Search for the cell housing the specified text and yield its (x, y) center coordinate. 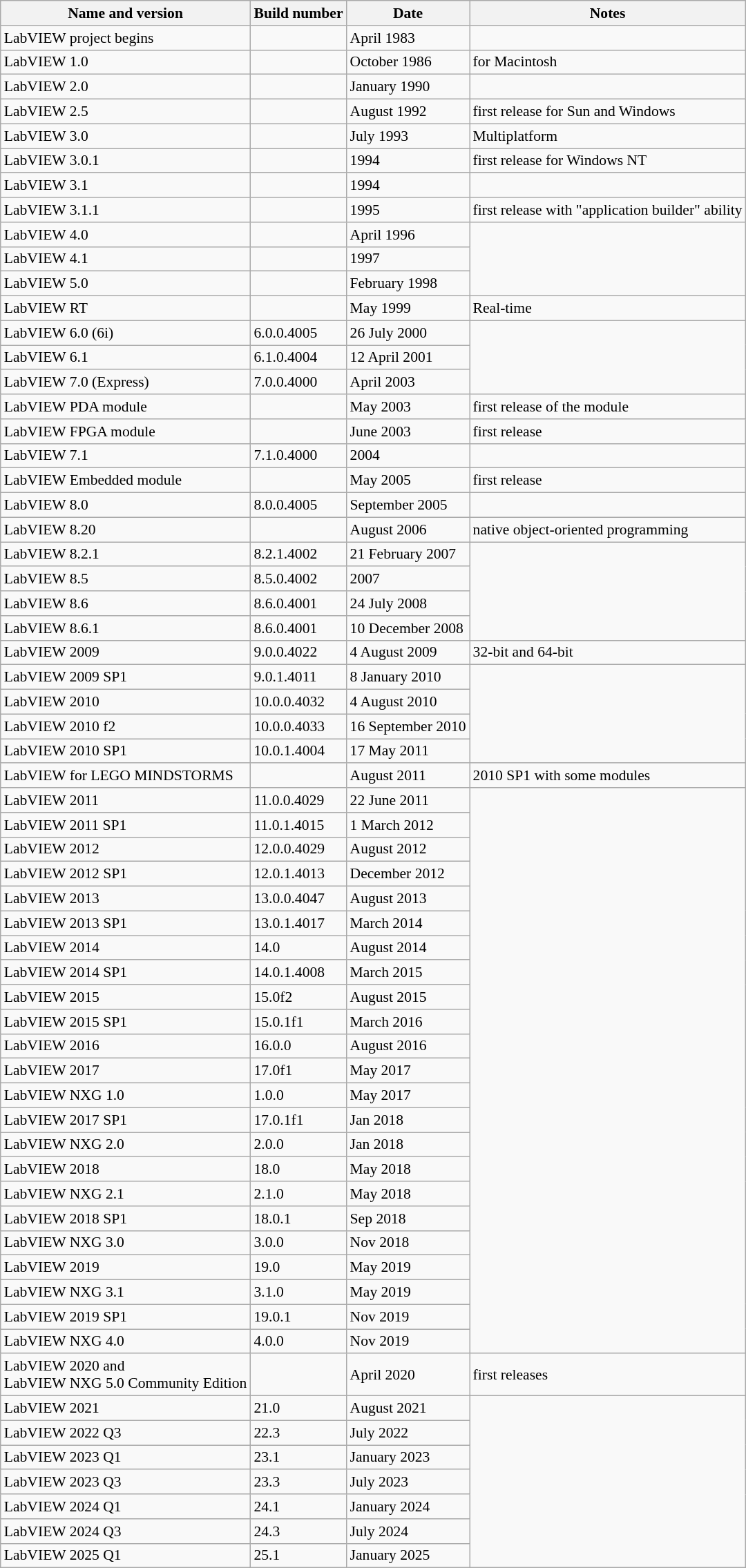
Multiplatform (608, 136)
Nov 2018 (408, 1243)
LabVIEW 2017 SP1 (126, 1120)
LabVIEW 2013 (126, 899)
LabVIEW 2014 (126, 948)
LabVIEW 6.0 (6i) (126, 333)
Name and version (126, 13)
April 2003 (408, 383)
LabVIEW 8.5 (126, 579)
25.1 (298, 1556)
LabVIEW 2022 Q3 (126, 1433)
3.0.0 (298, 1243)
LabVIEW 2020 andLabVIEW NXG 5.0 Community Edition (126, 1375)
LabVIEW NXG 2.1 (126, 1194)
2.1.0 (298, 1194)
18.0.1 (298, 1219)
8.5.0.4002 (298, 579)
LabVIEW 2023 Q3 (126, 1482)
LabVIEW 7.0 (Express) (126, 383)
7.0.0.4000 (298, 383)
August 2006 (408, 530)
Sep 2018 (408, 1219)
Real-time (608, 309)
July 2024 (408, 1531)
January 1990 (408, 87)
LabVIEW 2024 Q1 (126, 1507)
LabVIEW 1.0 (126, 62)
LabVIEW 2010 (126, 702)
LabVIEW 3.1.1 (126, 210)
LabVIEW NXG 3.1 (126, 1293)
LabVIEW 3.0 (126, 136)
18.0 (298, 1170)
13.0.1.4017 (298, 923)
first release for Sun and Windows (608, 112)
April 1983 (408, 38)
14.0 (298, 948)
LabVIEW 2018 SP1 (126, 1219)
LabVIEW 2017 (126, 1071)
LabVIEW 3.0.1 (126, 161)
first release of the module (608, 407)
LabVIEW 8.2.1 (126, 554)
September 2005 (408, 505)
21.0 (298, 1409)
Date (408, 13)
1.0.0 (298, 1096)
LabVIEW FPGA module (126, 432)
9.0.1.4011 (298, 677)
first releases (608, 1375)
11.0.1.4015 (298, 825)
LabVIEW NXG 2.0 (126, 1145)
10.0.1.4004 (298, 751)
24.1 (298, 1507)
LabVIEW 6.1 (126, 358)
LabVIEW 2016 (126, 1046)
14.0.1.4008 (298, 973)
LabVIEW 2025 Q1 (126, 1556)
17 May 2011 (408, 751)
3.1.0 (298, 1293)
LabVIEW NXG 3.0 (126, 1243)
August 2013 (408, 899)
2004 (408, 456)
24.3 (298, 1531)
March 2016 (408, 1022)
8.0.0.4005 (298, 505)
July 2022 (408, 1433)
LabVIEW for LEGO MINDSTORMS (126, 776)
19.0.1 (298, 1317)
16 September 2010 (408, 726)
LabVIEW 2014 SP1 (126, 973)
4.0.0 (298, 1342)
February 1998 (408, 284)
LabVIEW 8.20 (126, 530)
August 2012 (408, 849)
LabVIEW 3.1 (126, 186)
April 1996 (408, 235)
12 April 2001 (408, 358)
LabVIEW 5.0 (126, 284)
LabVIEW 4.1 (126, 259)
October 1986 (408, 62)
6.0.0.4005 (298, 333)
May 1999 (408, 309)
2010 SP1 with some modules (608, 776)
LabVIEW project begins (126, 38)
10.0.0.4033 (298, 726)
July 1993 (408, 136)
7.1.0.4000 (298, 456)
August 2021 (408, 1409)
1 March 2012 (408, 825)
August 2016 (408, 1046)
January 2023 (408, 1458)
23.1 (298, 1458)
13.0.0.4047 (298, 899)
1997 (408, 259)
August 2011 (408, 776)
LabVIEW 2012 (126, 849)
May 2003 (408, 407)
2007 (408, 579)
LabVIEW 8.6 (126, 603)
July 2023 (408, 1482)
26 July 2000 (408, 333)
21 February 2007 (408, 554)
15.0f2 (298, 997)
24 July 2008 (408, 603)
for Macintosh (608, 62)
LabVIEW 2010 f2 (126, 726)
LabVIEW NXG 4.0 (126, 1342)
first release for Windows NT (608, 161)
LabVIEW 2012 SP1 (126, 874)
32-bit and 64-bit (608, 652)
22 June 2011 (408, 800)
9.0.0.4022 (298, 652)
LabVIEW 2021 (126, 1409)
LabVIEW RT (126, 309)
LabVIEW 2.0 (126, 87)
August 2014 (408, 948)
LabVIEW 2011 (126, 800)
LabVIEW NXG 1.0 (126, 1096)
May 2005 (408, 481)
LabVIEW 2009 (126, 652)
10 December 2008 (408, 628)
August 2015 (408, 997)
12.0.1.4013 (298, 874)
August 1992 (408, 112)
10.0.0.4032 (298, 702)
17.0f1 (298, 1071)
LabVIEW 2010 SP1 (126, 751)
January 2024 (408, 1507)
LabVIEW 2.5 (126, 112)
1995 (408, 210)
8.2.1.4002 (298, 554)
December 2012 (408, 874)
6.1.0.4004 (298, 358)
8 January 2010 (408, 677)
March 2015 (408, 973)
Build number (298, 13)
LabVIEW 2019 (126, 1268)
LabVIEW 2011 SP1 (126, 825)
LabVIEW 2019 SP1 (126, 1317)
12.0.0.4029 (298, 849)
LabVIEW 2024 Q3 (126, 1531)
LabVIEW 2023 Q1 (126, 1458)
April 2020 (408, 1375)
Notes (608, 13)
LabVIEW 2009 SP1 (126, 677)
LabVIEW 8.0 (126, 505)
January 2025 (408, 1556)
first release with "application builder" ability (608, 210)
March 2014 (408, 923)
19.0 (298, 1268)
4 August 2010 (408, 702)
LabVIEW 2013 SP1 (126, 923)
LabVIEW 2015 SP1 (126, 1022)
17.0.1f1 (298, 1120)
23.3 (298, 1482)
4 August 2009 (408, 652)
LabVIEW PDA module (126, 407)
LabVIEW 2015 (126, 997)
native object-oriented programming (608, 530)
2.0.0 (298, 1145)
LabVIEW 8.6.1 (126, 628)
LabVIEW 2018 (126, 1170)
15.0.1f1 (298, 1022)
22.3 (298, 1433)
June 2003 (408, 432)
LabVIEW 7.1 (126, 456)
LabVIEW 4.0 (126, 235)
11.0.0.4029 (298, 800)
LabVIEW Embedded module (126, 481)
16.0.0 (298, 1046)
